Return [X, Y] of the center of cell containing provided text 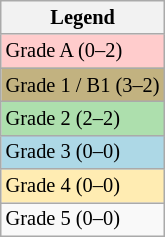
Grade A (0–2) [83, 51]
Grade 2 (2–2) [83, 118]
Grade 4 (0–0) [83, 186]
Grade 1 / B1 (3–2) [83, 85]
Legend [83, 17]
Grade 3 (0–0) [83, 152]
Grade 5 (0–0) [83, 219]
